From the cell containing the given text, extract its center point as (X, Y) coordinate. 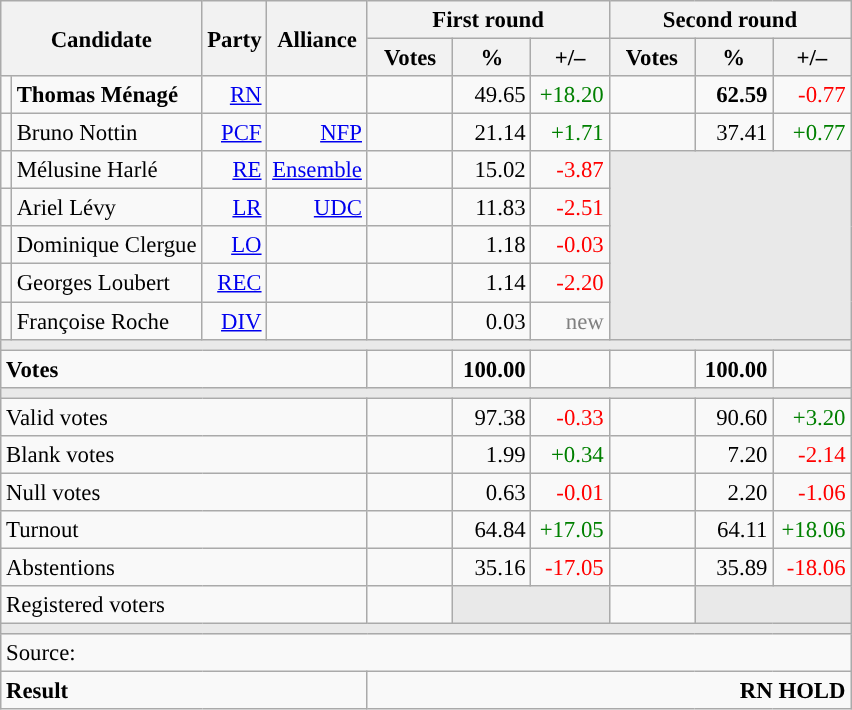
64.84 (492, 530)
1.99 (492, 455)
-2.14 (812, 455)
Ariel Lévy (106, 208)
RN HOLD (609, 691)
2.20 (734, 492)
+18.06 (812, 530)
7.20 (734, 455)
-0.33 (570, 417)
15.02 (492, 170)
Result (184, 691)
Ensemble (317, 170)
First round (488, 20)
37.41 (734, 133)
1.14 (492, 283)
62.59 (734, 95)
Blank votes (184, 455)
Valid votes (184, 417)
Georges Loubert (106, 283)
1.18 (492, 245)
Françoise Roche (106, 321)
-2.51 (570, 208)
-0.03 (570, 245)
Dominique Clergue (106, 245)
90.60 (734, 417)
LO (234, 245)
Mélusine Harlé (106, 170)
-18.06 (812, 567)
Candidate (102, 38)
21.14 (492, 133)
+0.34 (570, 455)
PCF (234, 133)
-2.20 (570, 283)
35.16 (492, 567)
-17.05 (570, 567)
UDC (317, 208)
+18.20 (570, 95)
0.63 (492, 492)
DIV (234, 321)
Abstentions (184, 567)
11.83 (492, 208)
+17.05 (570, 530)
RE (234, 170)
REC (234, 283)
Registered voters (184, 605)
-1.06 (812, 492)
Thomas Ménagé (106, 95)
+0.77 (812, 133)
Alliance (317, 38)
+3.20 (812, 417)
-0.01 (570, 492)
new (570, 321)
-3.87 (570, 170)
RN (234, 95)
0.03 (492, 321)
97.38 (492, 417)
Second round (730, 20)
Null votes (184, 492)
35.89 (734, 567)
-0.77 (812, 95)
Turnout (184, 530)
49.65 (492, 95)
LR (234, 208)
Source: (426, 653)
+1.71 (570, 133)
NFP (317, 133)
Bruno Nottin (106, 133)
Party (234, 38)
64.11 (734, 530)
